Output the [X, Y] coordinate of the center of the cell containing the given text.  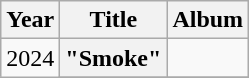
Album [208, 20]
Year [30, 20]
2024 [30, 58]
"Smoke" [114, 58]
Title [114, 20]
